For the text-containing cell, return its midpoint in (x, y) coordinate format. 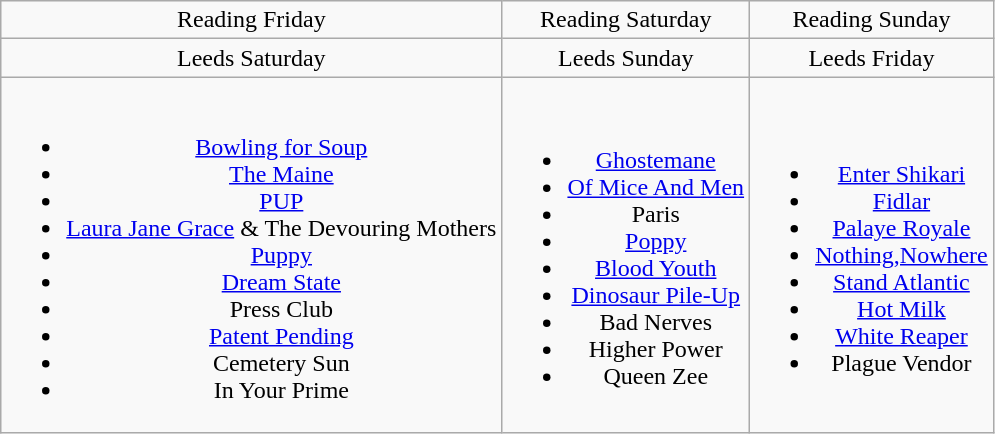
Reading Friday (252, 20)
Bowling for SoupThe MainePUPLaura Jane Grace & The Devouring MothersPuppyDream StatePress ClubPatent PendingCemetery SunIn Your Prime (252, 255)
Leeds Saturday (252, 58)
Leeds Sunday (626, 58)
GhostemaneOf Mice And MenParisPoppyBlood YouthDinosaur Pile-UpBad NervesHigher PowerQueen Zee (626, 255)
Reading Saturday (626, 20)
Leeds Friday (872, 58)
Reading Sunday (872, 20)
Enter ShikariFidlarPalaye RoyaleNothing,NowhereStand AtlanticHot MilkWhite ReaperPlague Vendor (872, 255)
